Extract the (x, y) coordinate from the center of the cell holding the provided text.  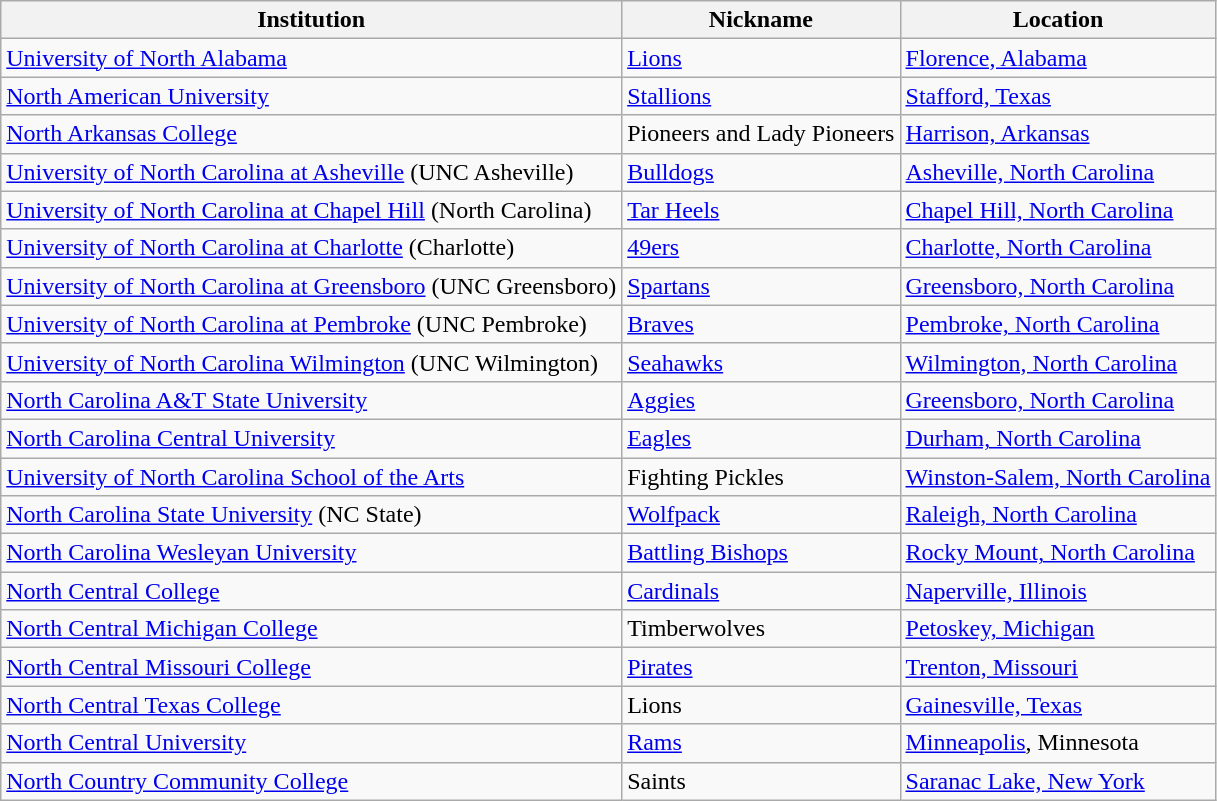
University of North Carolina at Pembroke (UNC Pembroke) (312, 324)
Durham, North Carolina (1058, 438)
Florence, Alabama (1058, 58)
Location (1058, 20)
Wolfpack (761, 515)
Saints (761, 781)
North Carolina A&T State University (312, 400)
Saranac Lake, New York (1058, 781)
Rams (761, 743)
North Central Texas College (312, 705)
Gainesville, Texas (1058, 705)
North Central University (312, 743)
Battling Bishops (761, 553)
Petoskey, Michigan (1058, 629)
Braves (761, 324)
Fighting Pickles (761, 477)
North Central College (312, 591)
University of North Carolina at Greensboro (UNC Greensboro) (312, 286)
Nickname (761, 20)
North Carolina Wesleyan University (312, 553)
Charlotte, North Carolina (1058, 248)
North Carolina State University (NC State) (312, 515)
University of North Alabama (312, 58)
Rocky Mount, North Carolina (1058, 553)
University of North Carolina at Asheville (UNC Asheville) (312, 172)
Institution (312, 20)
Chapel Hill, North Carolina (1058, 210)
Raleigh, North Carolina (1058, 515)
University of North Carolina School of the Arts (312, 477)
Stafford, Texas (1058, 96)
Tar Heels (761, 210)
Asheville, North Carolina (1058, 172)
Timberwolves (761, 629)
Naperville, Illinois (1058, 591)
North Arkansas College (312, 134)
Eagles (761, 438)
Aggies (761, 400)
Trenton, Missouri (1058, 667)
Stallions (761, 96)
Pirates (761, 667)
Bulldogs (761, 172)
Pembroke, North Carolina (1058, 324)
University of North Carolina at Charlotte (Charlotte) (312, 248)
Minneapolis, Minnesota (1058, 743)
North Country Community College (312, 781)
University of North Carolina at Chapel Hill (North Carolina) (312, 210)
Cardinals (761, 591)
Harrison, Arkansas (1058, 134)
Pioneers and Lady Pioneers (761, 134)
Spartans (761, 286)
Winston-Salem, North Carolina (1058, 477)
Seahawks (761, 362)
North Central Michigan College (312, 629)
University of North Carolina Wilmington (UNC Wilmington) (312, 362)
North Carolina Central University (312, 438)
North American University (312, 96)
Wilmington, North Carolina (1058, 362)
49ers (761, 248)
North Central Missouri College (312, 667)
